Capture the cell that displays the provided text and extract its [X, Y] central coordinate. 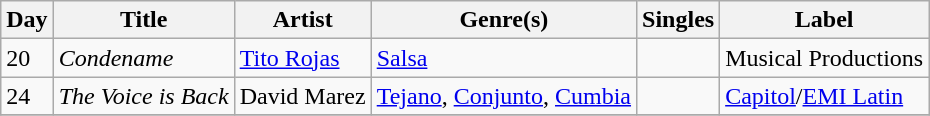
Day [27, 20]
Salsa [504, 58]
Singles [678, 20]
Tejano, Conjunto, Cumbia [504, 96]
24 [27, 96]
Tito Rojas [302, 58]
Label [824, 20]
Artist [302, 20]
Musical Productions [824, 58]
Title [144, 20]
David Marez [302, 96]
Genre(s) [504, 20]
20 [27, 58]
Capitol/EMI Latin [824, 96]
Condename [144, 58]
The Voice is Back [144, 96]
